Search for the cell housing the specified text and yield its [X, Y] center coordinate. 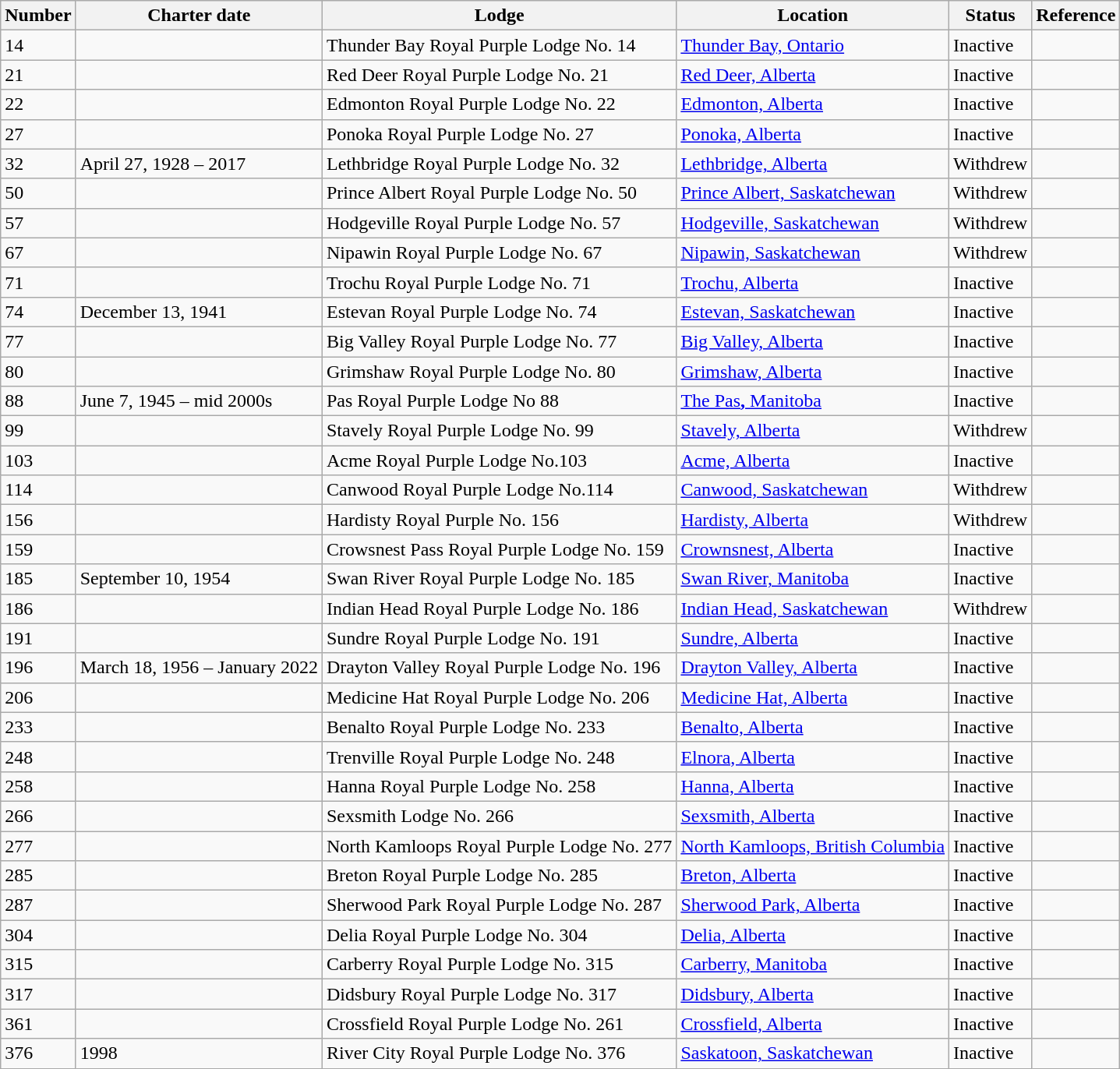
Medicine Hat, Alberta [813, 697]
Indian Head Royal Purple Lodge No. 186 [499, 609]
River City Royal Purple Lodge No. 376 [499, 1053]
North Kamloops Royal Purple Lodge No. 277 [499, 845]
Edmonton, Alberta [813, 104]
Hodgeville Royal Purple Lodge No. 57 [499, 223]
June 7, 1945 – mid 2000s [199, 401]
Big Valley Royal Purple Lodge No. 77 [499, 341]
Lethbridge, Alberta [813, 164]
317 [38, 994]
December 13, 1941 [199, 312]
248 [38, 757]
Crownsnest, Alberta [813, 549]
Sexsmith Lodge No. 266 [499, 816]
156 [38, 520]
Indian Head, Saskatchewan [813, 609]
287 [38, 905]
233 [38, 727]
Ponoka Royal Purple Lodge No. 27 [499, 134]
Swan River Royal Purple Lodge No. 185 [499, 579]
Swan River, Manitoba [813, 579]
Big Valley, Alberta [813, 341]
Prince Albert, Saskatchewan [813, 193]
Hanna Royal Purple Lodge No. 258 [499, 786]
14 [38, 45]
Canwood, Saskatchewan [813, 490]
April 27, 1928 – 2017 [199, 164]
Nipawin Royal Purple Lodge No. 67 [499, 252]
88 [38, 401]
Nipawin, Saskatchewan [813, 252]
September 10, 1954 [199, 579]
Didsbury, Alberta [813, 994]
Estevan Royal Purple Lodge No. 74 [499, 312]
March 18, 1956 – January 2022 [199, 668]
Grimshaw Royal Purple Lodge No. 80 [499, 372]
99 [38, 431]
71 [38, 282]
Grimshaw, Alberta [813, 372]
Delia, Alberta [813, 935]
103 [38, 460]
North Kamloops, British Columbia [813, 845]
114 [38, 490]
Crossfield Royal Purple Lodge No. 261 [499, 1024]
Crowsnest Pass Royal Purple Lodge No. 159 [499, 549]
Pas Royal Purple Lodge No 88 [499, 401]
Sexsmith, Alberta [813, 816]
Drayton Valley Royal Purple Lodge No. 196 [499, 668]
Red Deer Royal Purple Lodge No. 21 [499, 75]
191 [38, 638]
Canwood Royal Purple Lodge No.114 [499, 490]
285 [38, 876]
Drayton Valley, Alberta [813, 668]
77 [38, 341]
21 [38, 75]
Hanna, Alberta [813, 786]
Stavely Royal Purple Lodge No. 99 [499, 431]
Red Deer, Alberta [813, 75]
266 [38, 816]
315 [38, 965]
196 [38, 668]
Status [991, 16]
Benalto, Alberta [813, 727]
Crossfield, Alberta [813, 1024]
Stavely, Alberta [813, 431]
Lodge [499, 16]
Trochu Royal Purple Lodge No. 71 [499, 282]
Breton, Alberta [813, 876]
Sundre Royal Purple Lodge No. 191 [499, 638]
1998 [199, 1053]
Hardisty, Alberta [813, 520]
Lethbridge Royal Purple Lodge No. 32 [499, 164]
376 [38, 1053]
Benalto Royal Purple Lodge No. 233 [499, 727]
Thunder Bay, Ontario [813, 45]
Didsbury Royal Purple Lodge No. 317 [499, 994]
27 [38, 134]
50 [38, 193]
Thunder Bay Royal Purple Lodge No. 14 [499, 45]
Trenville Royal Purple Lodge No. 248 [499, 757]
Prince Albert Royal Purple Lodge No. 50 [499, 193]
Location [813, 16]
Sherwood Park, Alberta [813, 905]
159 [38, 549]
74 [38, 312]
22 [38, 104]
277 [38, 845]
Breton Royal Purple Lodge No. 285 [499, 876]
Elnora, Alberta [813, 757]
Acme Royal Purple Lodge No.103 [499, 460]
67 [38, 252]
Hardisty Royal Purple No. 156 [499, 520]
Acme, Alberta [813, 460]
The Pas, Manitoba [813, 401]
Number [38, 16]
Estevan, Saskatchewan [813, 312]
304 [38, 935]
Carberry, Manitoba [813, 965]
57 [38, 223]
186 [38, 609]
258 [38, 786]
Delia Royal Purple Lodge No. 304 [499, 935]
Carberry Royal Purple Lodge No. 315 [499, 965]
Medicine Hat Royal Purple Lodge No. 206 [499, 697]
Reference [1076, 16]
Saskatoon, Saskatchewan [813, 1053]
Sundre, Alberta [813, 638]
361 [38, 1024]
Charter date [199, 16]
32 [38, 164]
Ponoka, Alberta [813, 134]
206 [38, 697]
185 [38, 579]
Edmonton Royal Purple Lodge No. 22 [499, 104]
Trochu, Alberta [813, 282]
80 [38, 372]
Sherwood Park Royal Purple Lodge No. 287 [499, 905]
Hodgeville, Saskatchewan [813, 223]
